Return the (X, Y) coordinate for the center point of the cell that contains the specified text.  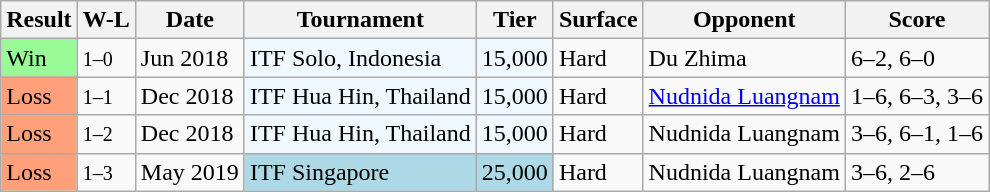
3–6, 6–1, 1–6 (916, 134)
Tier (514, 20)
Result (39, 20)
1–6, 6–3, 3–6 (916, 96)
1–1 (106, 96)
ITF Singapore (360, 172)
Surface (598, 20)
Win (39, 58)
6–2, 6–0 (916, 58)
Du Zhima (744, 58)
1–0 (106, 58)
Jun 2018 (190, 58)
W-L (106, 20)
Opponent (744, 20)
1–3 (106, 172)
3–6, 2–6 (916, 172)
ITF Solo, Indonesia (360, 58)
25,000 (514, 172)
Date (190, 20)
Tournament (360, 20)
May 2019 (190, 172)
1–2 (106, 134)
Score (916, 20)
